For the text-containing cell, return its midpoint in [X, Y] coordinate format. 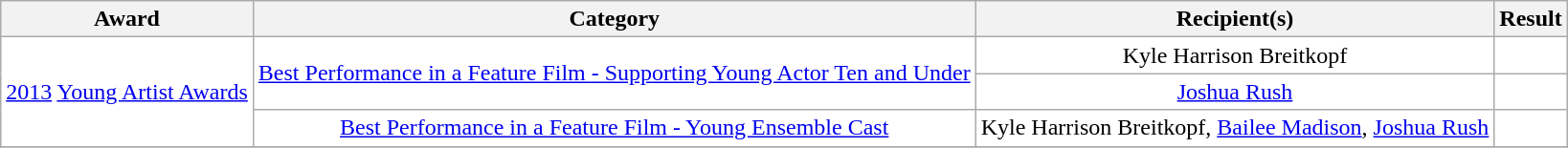
Recipient(s) [1235, 19]
Best Performance in a Feature Film - Supporting Young Actor Ten and Under [615, 74]
Joshua Rush [1235, 92]
Best Performance in a Feature Film - Young Ensemble Cast [615, 128]
Category [615, 19]
2013 Young Artist Awards [127, 92]
Kyle Harrison Breitkopf [1235, 55]
Award [127, 19]
Result [1531, 19]
Kyle Harrison Breitkopf, Bailee Madison, Joshua Rush [1235, 128]
